Pinpoint the cell where the given text exists, returning its [x, y] midpoint coordinate. 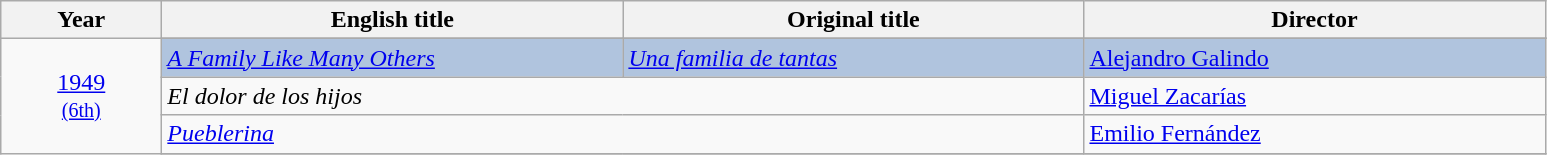
A Family Like Many Others [392, 58]
Miguel Zacarías [1314, 96]
1949(6th) [82, 96]
Director [1314, 20]
Original title [854, 20]
El dolor de los hijos [623, 96]
Year [82, 20]
Una familia de tantas [854, 58]
Emilio Fernández [1314, 134]
Pueblerina [623, 134]
Alejandro Galindo [1314, 58]
English title [392, 20]
